Return the [x, y] coordinate for the center point of the cell that contains the specified text.  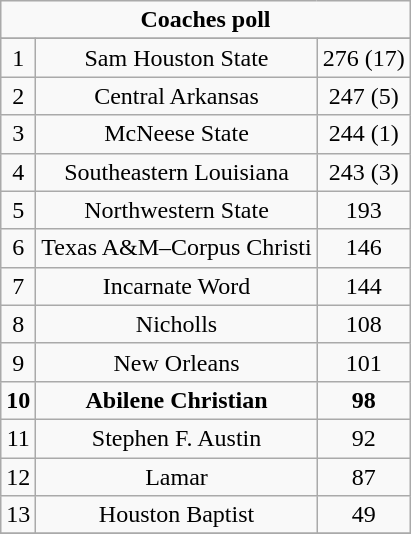
Central Arkansas [176, 96]
49 [364, 515]
Lamar [176, 477]
3 [18, 134]
87 [364, 477]
108 [364, 324]
Abilene Christian [176, 400]
13 [18, 515]
Incarnate Word [176, 286]
Texas A&M–Corpus Christi [176, 248]
146 [364, 248]
Houston Baptist [176, 515]
4 [18, 172]
Northwestern State [176, 210]
Sam Houston State [176, 58]
New Orleans [176, 362]
Coaches poll [206, 20]
193 [364, 210]
Nicholls [176, 324]
2 [18, 96]
McNeese State [176, 134]
8 [18, 324]
92 [364, 438]
244 (1) [364, 134]
98 [364, 400]
1 [18, 58]
5 [18, 210]
7 [18, 286]
6 [18, 248]
101 [364, 362]
144 [364, 286]
276 (17) [364, 58]
Southeastern Louisiana [176, 172]
Stephen F. Austin [176, 438]
10 [18, 400]
243 (3) [364, 172]
11 [18, 438]
247 (5) [364, 96]
9 [18, 362]
12 [18, 477]
